Provide the (X, Y) coordinate of the cell's center where the given text is located.  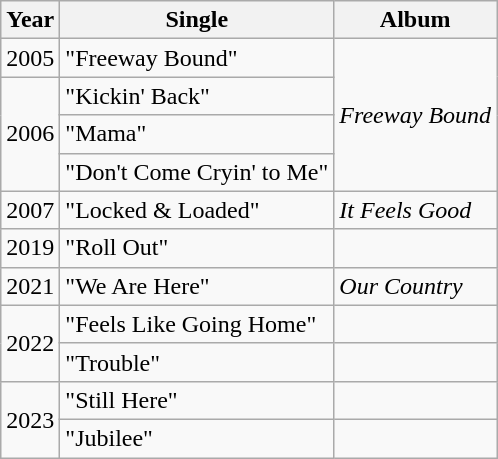
It Feels Good (416, 210)
"Kickin' Back" (197, 96)
"Still Here" (197, 400)
2022 (30, 343)
"Feels Like Going Home" (197, 324)
2006 (30, 134)
2007 (30, 210)
Year (30, 20)
"Mama" (197, 134)
"Roll Out" (197, 248)
2005 (30, 58)
Freeway Bound (416, 115)
"Locked & Loaded" (197, 210)
"Freeway Bound" (197, 58)
"We Are Here" (197, 286)
"Jubilee" (197, 438)
"Trouble" (197, 362)
Our Country (416, 286)
Single (197, 20)
Album (416, 20)
2023 (30, 419)
2021 (30, 286)
"Don't Come Cryin' to Me" (197, 172)
2019 (30, 248)
